Find where the given text appears and provide that cell's center as [X, Y] coordinate. 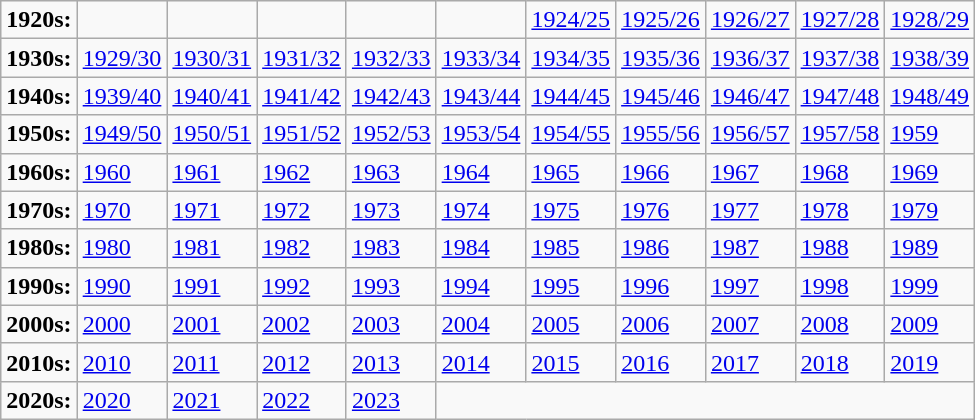
1965 [571, 172]
1937/38 [840, 58]
1981 [212, 248]
1998 [840, 286]
1939/40 [122, 96]
2001 [212, 324]
1967 [750, 172]
2023 [391, 400]
1982 [302, 248]
1988 [840, 248]
2020s: [39, 400]
1972 [302, 210]
1951/52 [302, 134]
1952/53 [391, 134]
1979 [930, 210]
2012 [302, 362]
1980 [122, 248]
1931/32 [302, 58]
2010 [122, 362]
1997 [750, 286]
1987 [750, 248]
1930/31 [212, 58]
2006 [661, 324]
1975 [571, 210]
2003 [391, 324]
2009 [930, 324]
1920s: [39, 20]
1961 [212, 172]
1957/58 [840, 134]
1956/57 [750, 134]
1964 [481, 172]
2014 [481, 362]
1960 [122, 172]
1944/45 [571, 96]
1929/30 [122, 58]
2010s: [39, 362]
1933/34 [481, 58]
1986 [661, 248]
1963 [391, 172]
2000s: [39, 324]
1966 [661, 172]
1991 [212, 286]
1948/49 [930, 96]
2008 [840, 324]
1940/41 [212, 96]
2021 [212, 400]
1950/51 [212, 134]
1941/42 [302, 96]
1970s: [39, 210]
2017 [750, 362]
1994 [481, 286]
1999 [930, 286]
2020 [122, 400]
1959 [930, 134]
1968 [840, 172]
1928/29 [930, 20]
1990s: [39, 286]
2011 [212, 362]
1938/39 [930, 58]
1924/25 [571, 20]
1926/27 [750, 20]
1970 [122, 210]
2016 [661, 362]
1969 [930, 172]
1930s: [39, 58]
2007 [750, 324]
1983 [391, 248]
2005 [571, 324]
1973 [391, 210]
2000 [122, 324]
1976 [661, 210]
1978 [840, 210]
2022 [302, 400]
1940s: [39, 96]
1934/35 [571, 58]
1985 [571, 248]
1955/56 [661, 134]
1947/48 [840, 96]
1984 [481, 248]
1989 [930, 248]
1977 [750, 210]
1946/47 [750, 96]
2015 [571, 362]
2013 [391, 362]
1953/54 [481, 134]
1971 [212, 210]
1954/55 [571, 134]
2002 [302, 324]
2018 [840, 362]
1936/37 [750, 58]
1943/44 [481, 96]
2019 [930, 362]
1992 [302, 286]
1935/36 [661, 58]
1980s: [39, 248]
1927/28 [840, 20]
1996 [661, 286]
1945/46 [661, 96]
1925/26 [661, 20]
1962 [302, 172]
1950s: [39, 134]
1990 [122, 286]
1942/43 [391, 96]
1995 [571, 286]
1932/33 [391, 58]
1960s: [39, 172]
1974 [481, 210]
1949/50 [122, 134]
1993 [391, 286]
2004 [481, 324]
